Provide the [x, y] coordinate of the cell's center where the given text is located.  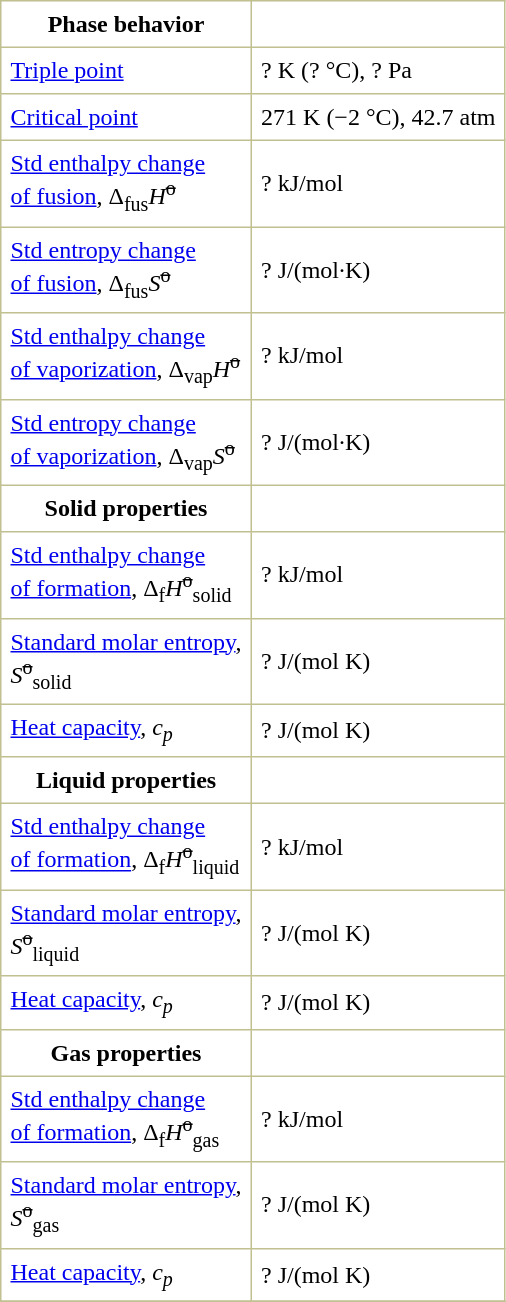
Std enthalpy changeof formation, ΔfHogas [126, 1119]
Triple point [126, 70]
Phase behavior [126, 24]
Critical point [126, 117]
Std enthalpy changeof formation, ΔfHoliquid [126, 847]
271 K (−2 °C), 42.7 atm [378, 117]
Standard molar entropy,Sosolid [126, 661]
Std entropy changeof vaporization, ΔvapSo [126, 442]
Std entropy changeof fusion, ΔfusSo [126, 270]
Gas properties [126, 1052]
Std enthalpy changeof fusion, ΔfusHo [126, 183]
? K (? °C), ? Pa [378, 70]
Standard molar entropy,Soliquid [126, 933]
Std enthalpy changeof vaporization, ΔvapHo [126, 356]
Std enthalpy changeof formation, ΔfHosolid [126, 575]
Standard molar entropy,Sogas [126, 1205]
Solid properties [126, 508]
Liquid properties [126, 780]
